For the text-containing cell, return its midpoint in (X, Y) coordinate format. 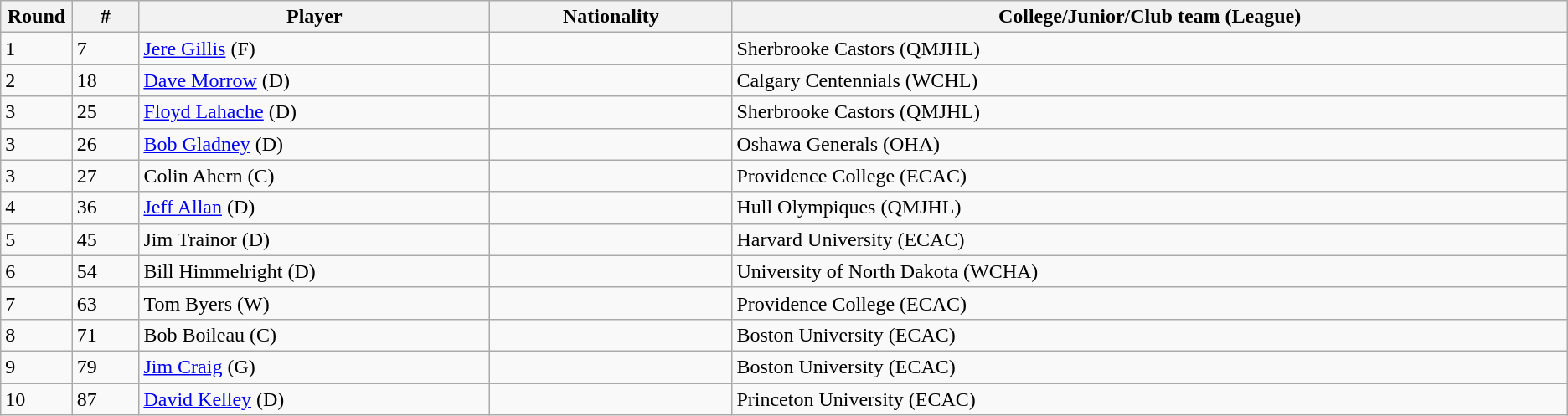
8 (37, 335)
Jere Gillis (F) (315, 49)
Floyd Lahache (D) (315, 112)
4 (37, 208)
Harvard University (ECAC) (1149, 239)
Nationality (611, 17)
27 (106, 176)
36 (106, 208)
5 (37, 239)
54 (106, 271)
10 (37, 399)
26 (106, 144)
College/Junior/Club team (League) (1149, 17)
1 (37, 49)
Jeff Allan (D) (315, 208)
David Kelley (D) (315, 399)
63 (106, 303)
2 (37, 80)
25 (106, 112)
University of North Dakota (WCHA) (1149, 271)
Bob Gladney (D) (315, 144)
Hull Olympiques (QMJHL) (1149, 208)
18 (106, 80)
Princeton University (ECAC) (1149, 399)
Calgary Centennials (WCHL) (1149, 80)
Jim Trainor (D) (315, 239)
Round (37, 17)
Jim Craig (G) (315, 367)
# (106, 17)
Bob Boileau (C) (315, 335)
Dave Morrow (D) (315, 80)
Colin Ahern (C) (315, 176)
45 (106, 239)
Bill Himmelright (D) (315, 271)
87 (106, 399)
Oshawa Generals (OHA) (1149, 144)
79 (106, 367)
Tom Byers (W) (315, 303)
71 (106, 335)
9 (37, 367)
Player (315, 17)
6 (37, 271)
